For the text-containing cell, return its midpoint in [X, Y] coordinate format. 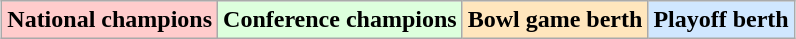
Bowl game berth [555, 20]
National champions [110, 20]
Playoff berth [721, 20]
Conference champions [340, 20]
